Extract the (X, Y) coordinate from the center of the cell holding the provided text.  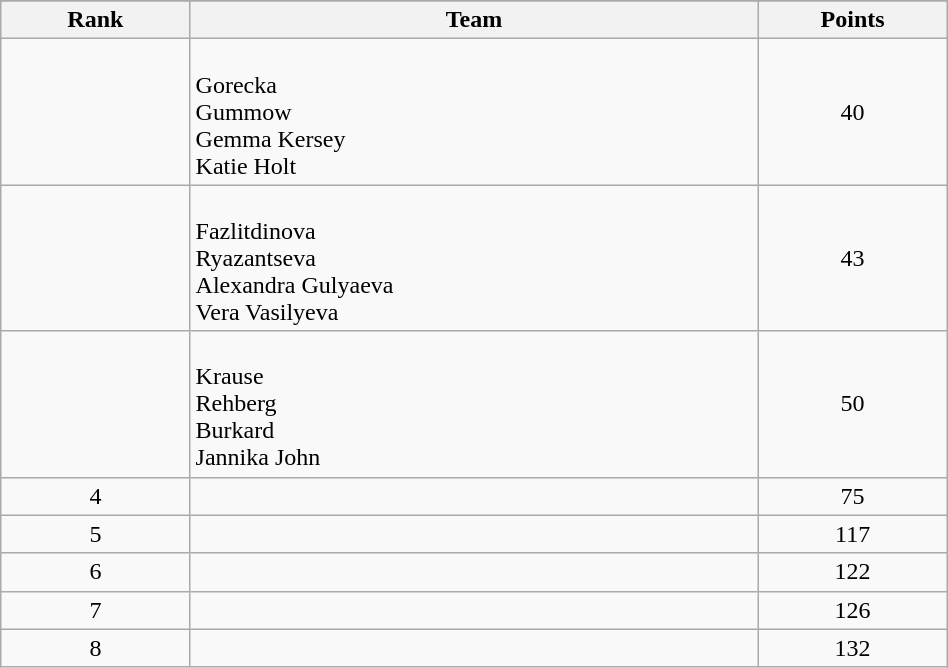
117 (852, 534)
43 (852, 258)
6 (96, 572)
4 (96, 496)
GoreckaGummowGemma KerseyKatie Holt (474, 112)
132 (852, 648)
50 (852, 404)
126 (852, 610)
122 (852, 572)
FazlitdinovaRyazantsevaAlexandra GulyaevaVera Vasilyeva (474, 258)
Rank (96, 20)
Team (474, 20)
5 (96, 534)
Points (852, 20)
40 (852, 112)
KrauseRehbergBurkardJannika John (474, 404)
7 (96, 610)
8 (96, 648)
75 (852, 496)
